For the text-containing cell, return its midpoint in [X, Y] coordinate format. 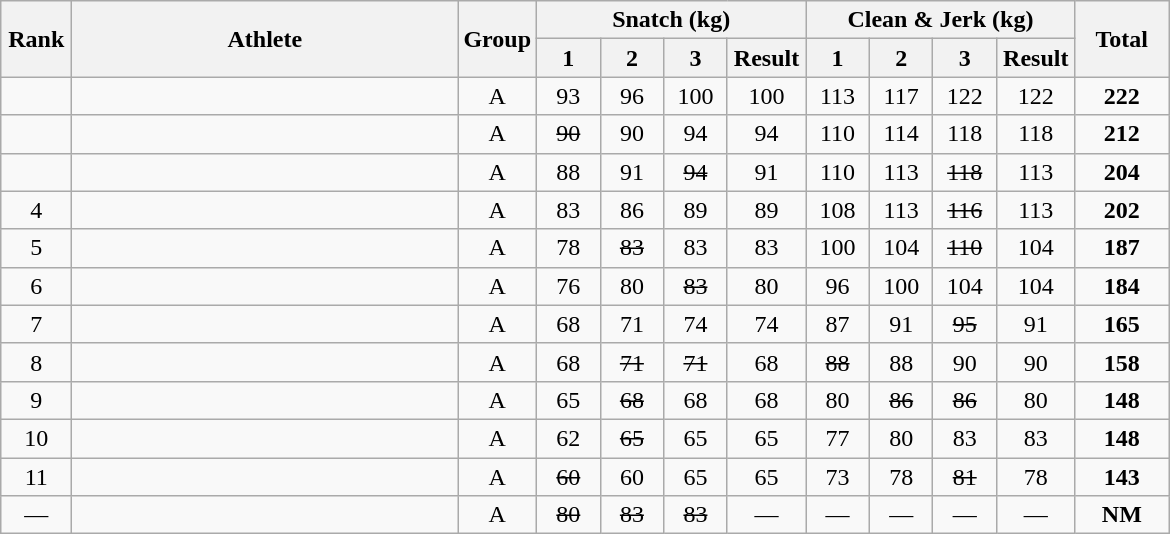
114 [901, 134]
95 [965, 324]
10 [36, 438]
184 [1122, 286]
158 [1122, 362]
Snatch (kg) [672, 20]
212 [1122, 134]
143 [1122, 477]
Group [498, 39]
NM [1122, 515]
9 [36, 400]
Athlete [265, 39]
81 [965, 477]
108 [838, 210]
165 [1122, 324]
222 [1122, 96]
116 [965, 210]
204 [1122, 172]
62 [569, 438]
87 [838, 324]
117 [901, 96]
76 [569, 286]
202 [1122, 210]
Rank [36, 39]
8 [36, 362]
7 [36, 324]
187 [1122, 248]
73 [838, 477]
Clean & Jerk (kg) [940, 20]
93 [569, 96]
Total [1122, 39]
11 [36, 477]
5 [36, 248]
77 [838, 438]
6 [36, 286]
4 [36, 210]
